Provide the (X, Y) coordinate of the cell's center where the given text is located.  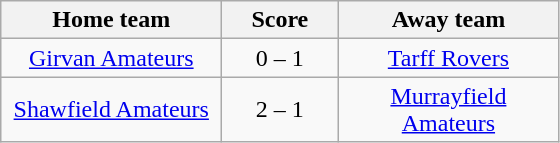
Home team (112, 20)
Murrayfield Amateurs (448, 110)
0 – 1 (280, 58)
Shawfield Amateurs (112, 110)
2 – 1 (280, 110)
Girvan Amateurs (112, 58)
Tarff Rovers (448, 58)
Away team (448, 20)
Score (280, 20)
